Return the (x, y) coordinate for the center point of the cell that contains the specified text.  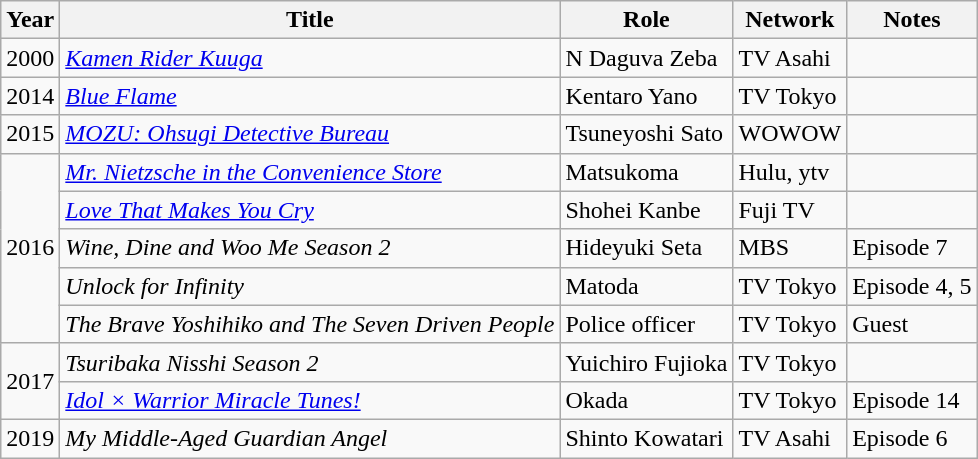
Tsuribaka Nisshi Season 2 (310, 362)
Title (310, 20)
Love That Makes You Cry (310, 210)
Mr. Nietzsche in the Convenience Store (310, 172)
Hulu, ytv (790, 172)
Idol × Warrior Miracle Tunes! (310, 400)
Shohei Kanbe (646, 210)
Notes (912, 20)
Year (30, 20)
Kamen Rider Kuuga (310, 58)
Shinto Kowatari (646, 438)
Matsukoma (646, 172)
MOZU: Ohsugi Detective Bureau (310, 134)
Network (790, 20)
Okada (646, 400)
WOWOW (790, 134)
Guest (912, 324)
Episode 6 (912, 438)
The Brave Yoshihiko and The Seven Driven People (310, 324)
2019 (30, 438)
MBS (790, 248)
Episode 4, 5 (912, 286)
Episode 14 (912, 400)
2015 (30, 134)
Blue Flame (310, 96)
2017 (30, 381)
2014 (30, 96)
N Daguva Zeba (646, 58)
Unlock for Infinity (310, 286)
Tsuneyoshi Sato (646, 134)
Matoda (646, 286)
Kentaro Yano (646, 96)
Role (646, 20)
Police officer (646, 324)
Episode 7 (912, 248)
Yuichiro Fujioka (646, 362)
Hideyuki Seta (646, 248)
Fuji TV (790, 210)
2000 (30, 58)
Wine, Dine and Woo Me Season 2 (310, 248)
My Middle-Aged Guardian Angel (310, 438)
2016 (30, 248)
